For the text-containing cell, return its midpoint in (X, Y) coordinate format. 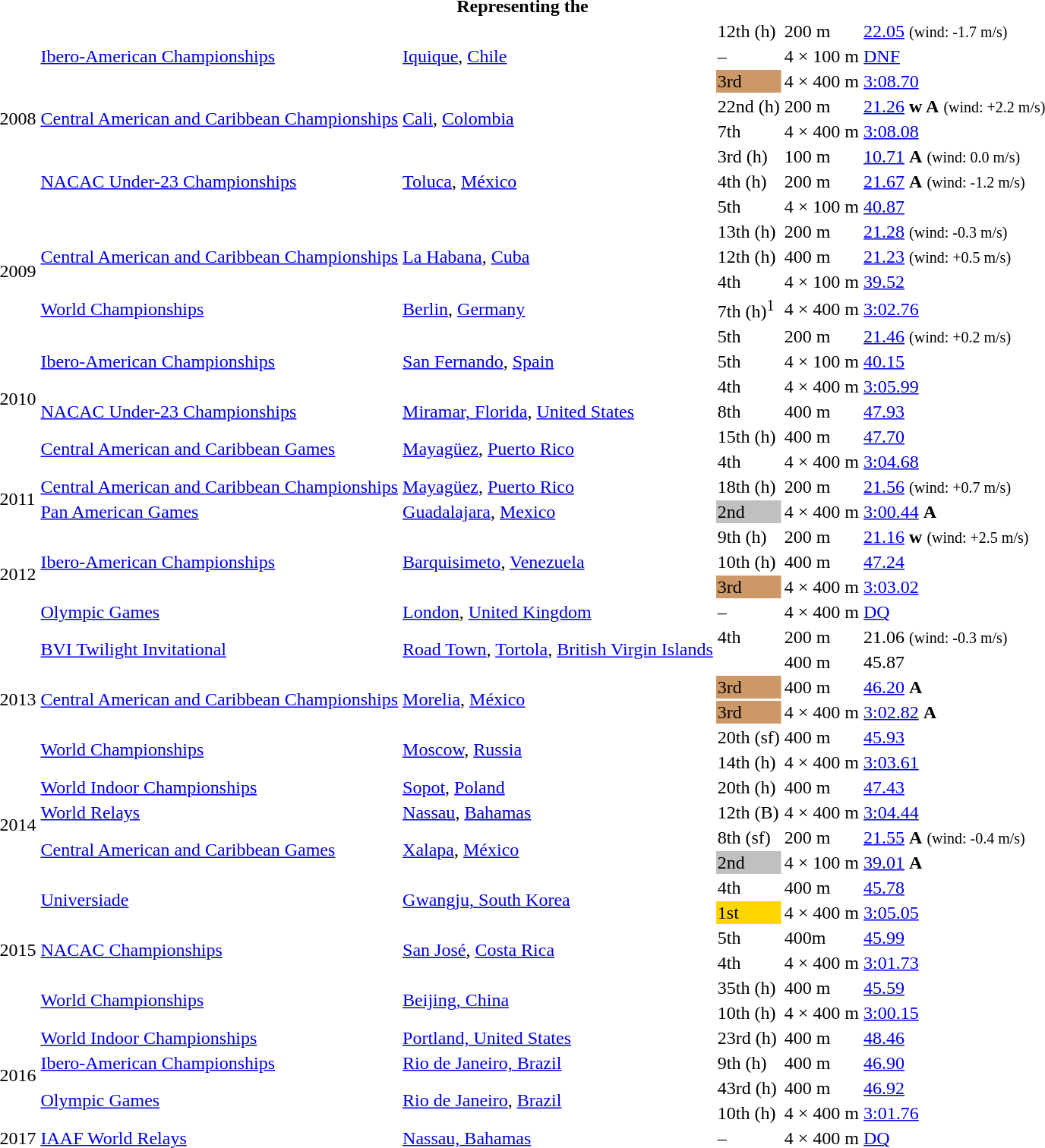
La Habana, Cuba (558, 257)
35th (h) (749, 988)
Portland, United States (558, 1038)
Nassau, Bahamas (558, 812)
1st (749, 913)
Beijing, China (558, 1001)
12th (B) (749, 812)
20th (sf) (749, 737)
4th (h) (749, 181)
400m (822, 938)
San Fernando, Spain (558, 361)
43rd (h) (749, 1088)
14th (h) (749, 762)
18th (h) (749, 487)
Road Town, Tortola, British Virgin Islands (558, 650)
Berlin, Germany (558, 309)
13th (h) (749, 232)
8th (sf) (749, 837)
Xalapa, México (558, 850)
15th (h) (749, 437)
Gwangju, South Korea (558, 900)
7th (h)1 (749, 309)
Pan American Games (219, 512)
BVI Twilight Invitational (219, 650)
7th (749, 131)
20th (h) (749, 787)
Barquisimeto, Venezuela (558, 562)
Guadalajara, Mexico (558, 512)
London, United Kingdom (558, 612)
San José, Costa Rica (558, 951)
Universiade (219, 900)
Sopot, Poland (558, 787)
100 m (822, 156)
22nd (h) (749, 106)
8th (749, 412)
Cali, Colombia (558, 118)
NACAC Championships (219, 951)
Morelia, México (558, 700)
World Relays (219, 812)
23rd (h) (749, 1038)
Toluca, México (558, 181)
3rd (h) (749, 156)
Moscow, Russia (558, 750)
Miramar, Florida, United States (558, 412)
Iquique, Chile (558, 56)
